Pinpoint the cell where the given text exists, returning its [x, y] midpoint coordinate. 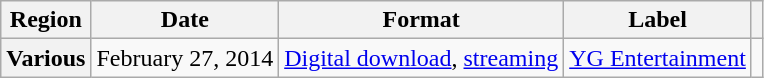
YG Entertainment [658, 58]
Label [658, 20]
Various [46, 58]
Date [185, 20]
February 27, 2014 [185, 58]
Format [422, 20]
Region [46, 20]
Digital download, streaming [422, 58]
